Search for the cell housing the specified text and yield its (X, Y) center coordinate. 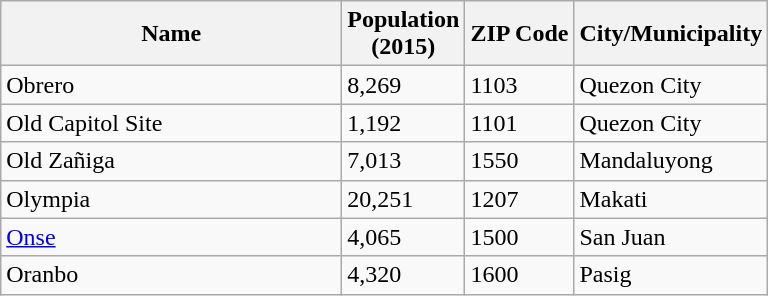
ZIP Code (520, 34)
4,065 (404, 237)
Mandaluyong (671, 161)
1600 (520, 275)
Old Capitol Site (172, 123)
Old Zañiga (172, 161)
1,192 (404, 123)
1550 (520, 161)
Pasig (671, 275)
1103 (520, 85)
7,013 (404, 161)
Population(2015) (404, 34)
4,320 (404, 275)
1500 (520, 237)
Oranbo (172, 275)
20,251 (404, 199)
8,269 (404, 85)
Makati (671, 199)
1207 (520, 199)
City/Municipality (671, 34)
Name (172, 34)
1101 (520, 123)
Olympia (172, 199)
San Juan (671, 237)
Obrero (172, 85)
Onse (172, 237)
